From the cell containing the given text, extract its center point as [x, y] coordinate. 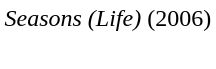
Seasons (Life) (2006) [108, 18]
